Identify which cell holds the provided text, then report its (x, y) central coordinate. 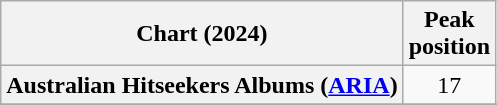
Chart (2024) (202, 34)
Australian Hitseekers Albums (ARIA) (202, 85)
Peakposition (449, 34)
17 (449, 85)
